Find where the given text appears and provide that cell's center as [X, Y] coordinate. 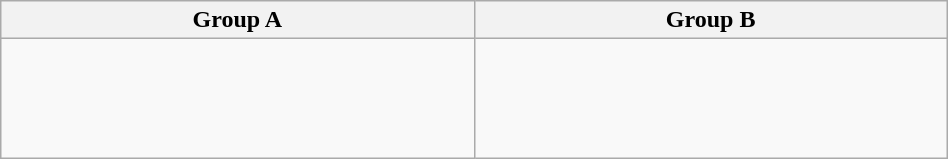
Group A [238, 20]
Group B [710, 20]
